From the cell containing the given text, extract its center point as [X, Y] coordinate. 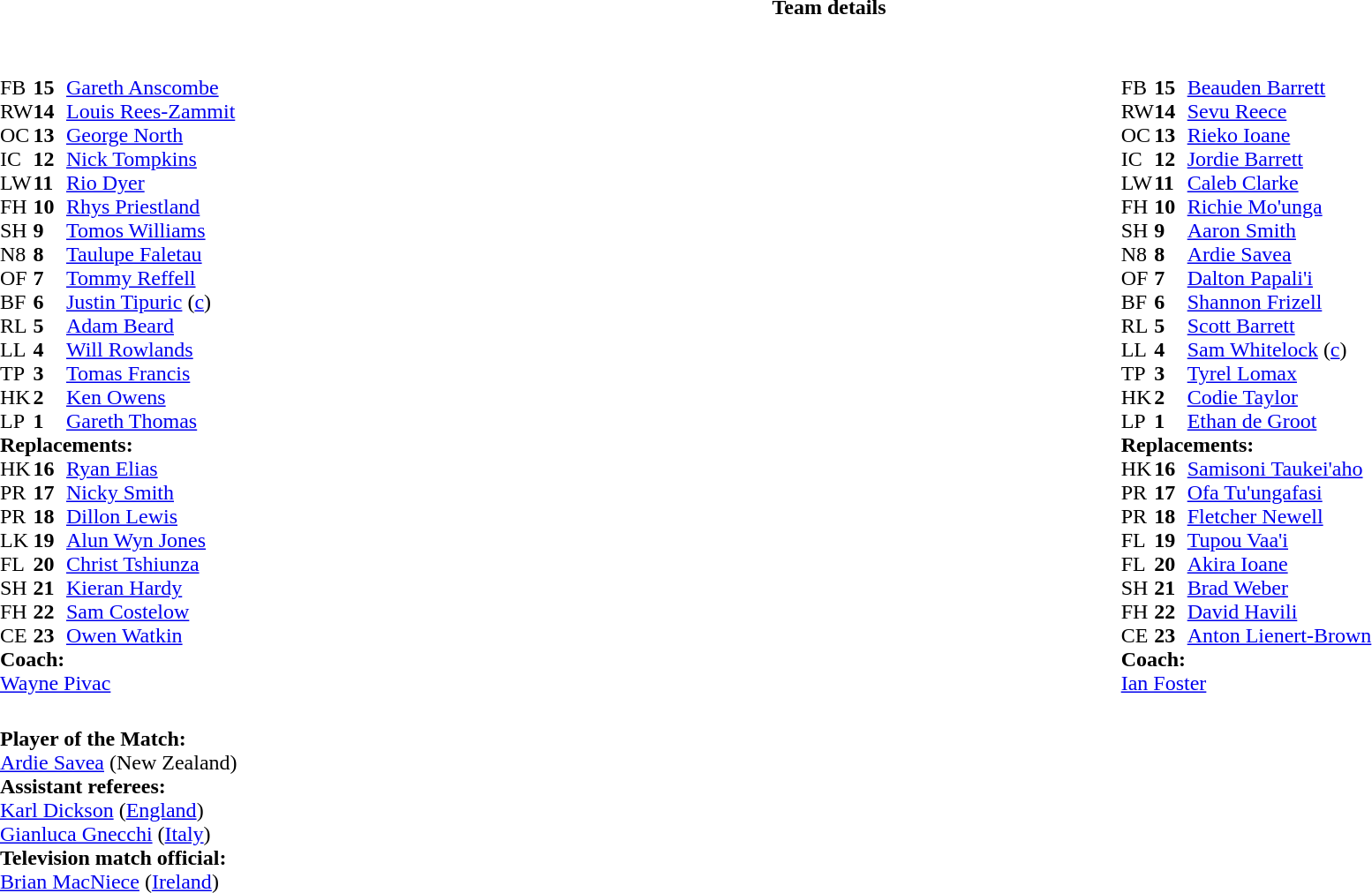
Ardie Savea [1280, 254]
Codie Taylor [1280, 397]
Samisoni Taukei'aho [1280, 469]
Aaron Smith [1280, 231]
Louis Rees-Zammit [150, 111]
Kieran Hardy [150, 588]
Gareth Thomas [150, 422]
Rio Dyer [150, 184]
Christ Tshiunza [150, 565]
Ian Foster [1247, 683]
Sevu Reece [1280, 111]
Ofa Tu'ungafasi [1280, 492]
Rieko Ioane [1280, 136]
LK [17, 540]
Rhys Priestland [150, 206]
Shannon Frizell [1280, 302]
Anton Lienert-Brown [1280, 635]
Justin Tipuric (c) [150, 302]
Ryan Elias [150, 469]
Richie Mo'unga [1280, 206]
Adam Beard [150, 326]
Alun Wyn Jones [150, 540]
Nick Tompkins [150, 159]
Akira Ioane [1280, 565]
George North [150, 136]
Tyrel Lomax [1280, 374]
Ken Owens [150, 397]
Owen Watkin [150, 635]
Ethan de Groot [1280, 422]
Will Rowlands [150, 349]
Sam Costelow [150, 612]
Beauden Barrett [1280, 88]
Jordie Barrett [1280, 159]
Gareth Anscombe [150, 88]
Wayne Pivac [117, 683]
Brad Weber [1280, 588]
Nicky Smith [150, 492]
Scott Barrett [1280, 326]
David Havili [1280, 612]
Tupou Vaa'i [1280, 540]
Fletcher Newell [1280, 517]
Tomas Francis [150, 374]
Taulupe Faletau [150, 254]
Dalton Papali'i [1280, 279]
Sam Whitelock (c) [1280, 349]
Tomos Williams [150, 231]
Dillon Lewis [150, 517]
Tommy Reffell [150, 279]
Caleb Clarke [1280, 184]
